Capture the cell that displays the provided text and extract its (X, Y) central coordinate. 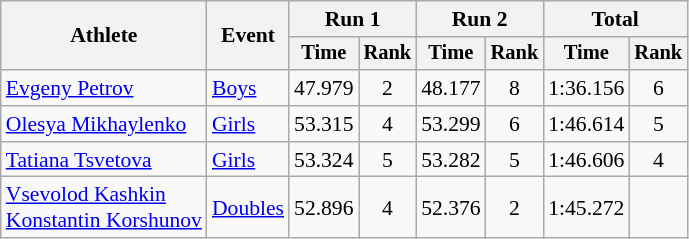
8 (515, 88)
Event (248, 36)
1:45.272 (586, 208)
53.299 (450, 124)
52.376 (450, 208)
Vsevolod KashkinKonstantin Korshunov (104, 208)
1:46.606 (586, 160)
Doubles (248, 208)
48.177 (450, 88)
1:36.156 (586, 88)
53.324 (324, 160)
47.979 (324, 88)
1:46.614 (586, 124)
Tatiana Tsvetova (104, 160)
Boys (248, 88)
Evgeny Petrov (104, 88)
Total (615, 19)
Run 2 (480, 19)
53.315 (324, 124)
53.282 (450, 160)
Olesya Mikhaylenko (104, 124)
52.896 (324, 208)
Athlete (104, 36)
Run 1 (352, 19)
